Output the [X, Y] coordinate of the center of the cell containing the given text.  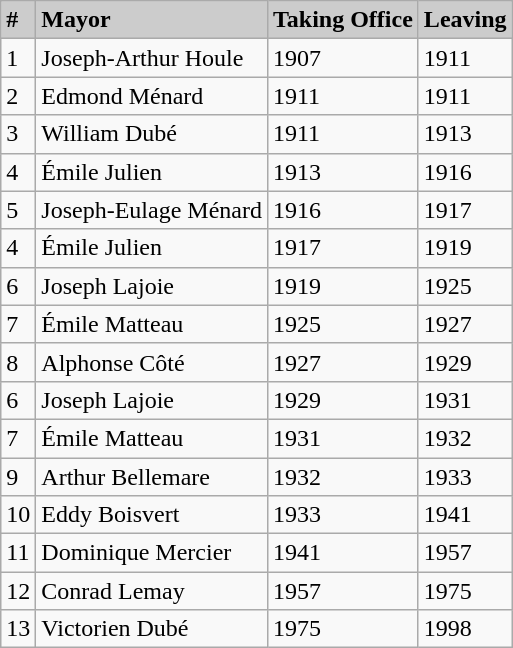
5 [18, 210]
12 [18, 591]
Leaving [465, 20]
13 [18, 629]
3 [18, 134]
1998 [465, 629]
Taking Office [342, 20]
10 [18, 515]
William Dubé [152, 134]
2 [18, 96]
# [18, 20]
8 [18, 362]
Arthur Bellemare [152, 477]
Alphonse Côté [152, 362]
Mayor [152, 20]
1 [18, 58]
Eddy Boisvert [152, 515]
Dominique Mercier [152, 553]
Joseph-Arthur Houle [152, 58]
Conrad Lemay [152, 591]
Edmond Ménard [152, 96]
Joseph-Eulage Ménard [152, 210]
11 [18, 553]
1907 [342, 58]
9 [18, 477]
Victorien Dubé [152, 629]
